Determine the (x, y) coordinate at the center of the cell enclosing the given text.  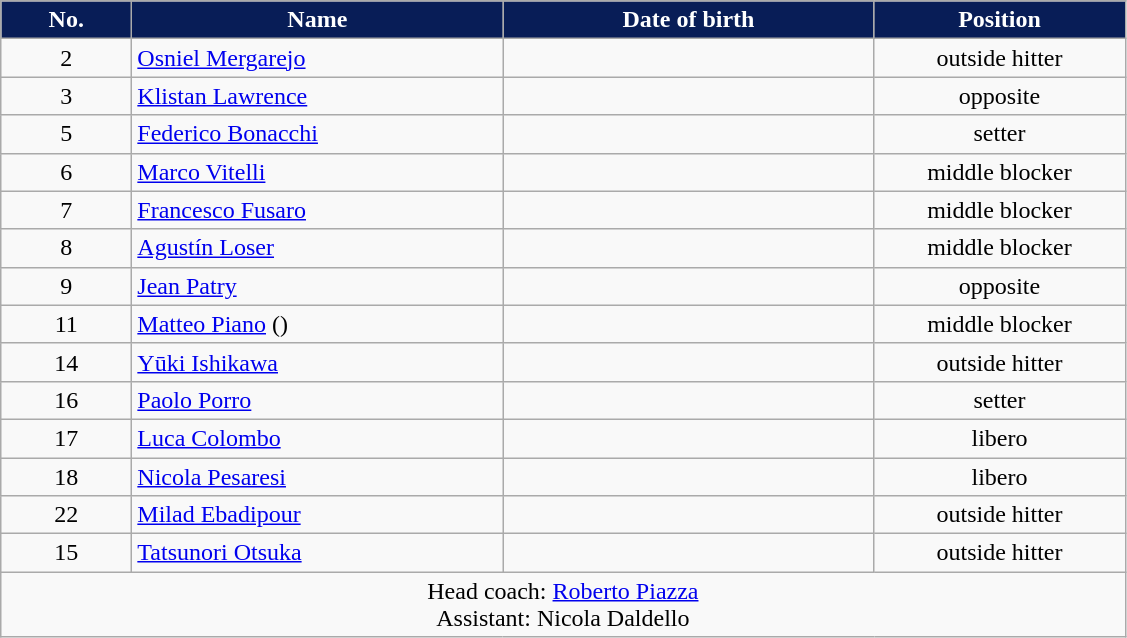
3 (66, 96)
Federico Bonacchi (318, 134)
8 (66, 248)
Jean Patry (318, 286)
7 (66, 210)
6 (66, 172)
Name (318, 20)
Paolo Porro (318, 400)
Marco Vitelli (318, 172)
Luca Colombo (318, 438)
Head coach: Roberto PiazzaAssistant: Nicola Daldello (563, 604)
2 (66, 58)
9 (66, 286)
Matteo Piano () (318, 324)
Osniel Mergarejo (318, 58)
Position (1000, 20)
14 (66, 362)
Nicola Pesaresi (318, 477)
22 (66, 515)
Date of birth (688, 20)
Milad Ebadipour (318, 515)
Klistan Lawrence (318, 96)
15 (66, 553)
5 (66, 134)
17 (66, 438)
Yūki Ishikawa (318, 362)
18 (66, 477)
11 (66, 324)
Francesco Fusaro (318, 210)
Agustín Loser (318, 248)
Tatsunori Otsuka (318, 553)
16 (66, 400)
No. (66, 20)
